Identify which cell holds the provided text, then report its (X, Y) central coordinate. 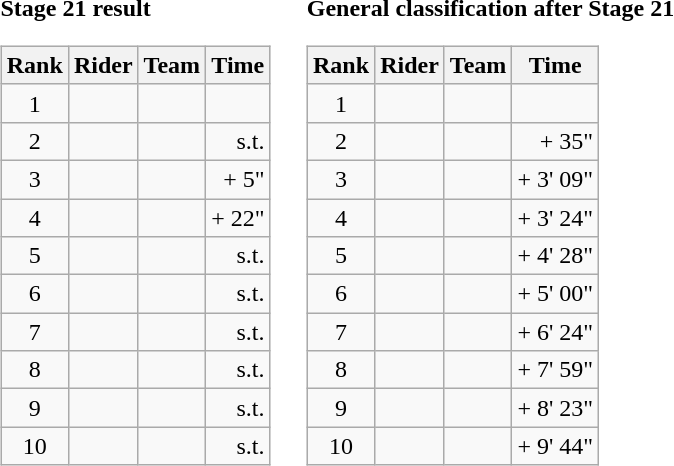
+ 3' 24" (556, 217)
+ 35" (556, 141)
+ 22" (238, 217)
+ 5' 00" (556, 294)
+ 4' 28" (556, 256)
+ 9' 44" (556, 446)
+ 6' 24" (556, 332)
+ 7' 59" (556, 370)
+ 5" (238, 179)
+ 3' 09" (556, 179)
+ 8' 23" (556, 408)
